From the cell containing the given text, extract its center point as [x, y] coordinate. 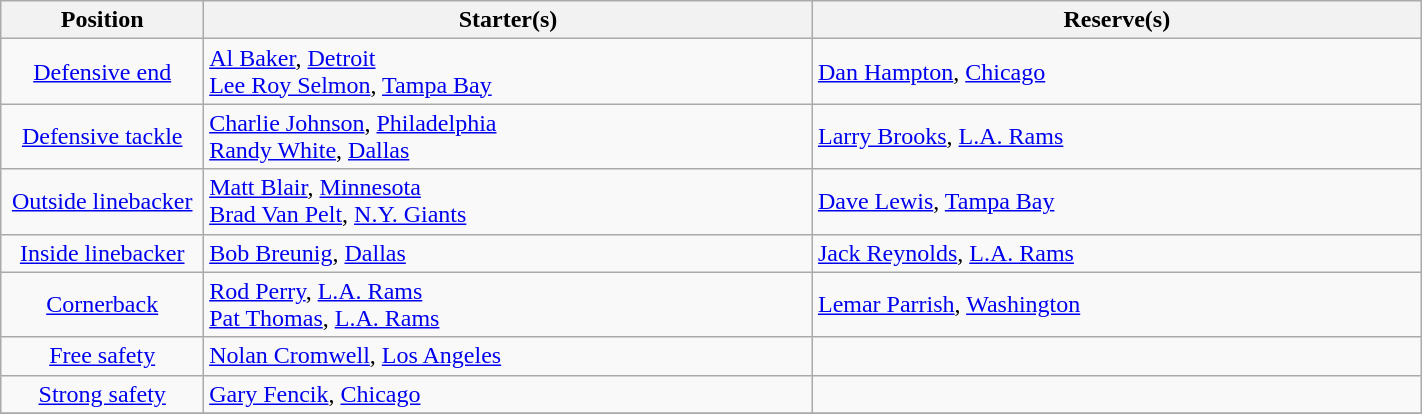
Jack Reynolds, L.A. Rams [1116, 253]
Al Baker, Detroit Lee Roy Selmon, Tampa Bay [508, 72]
Inside linebacker [102, 253]
Larry Brooks, L.A. Rams [1116, 136]
Rod Perry, L.A. Rams Pat Thomas, L.A. Rams [508, 304]
Nolan Cromwell, Los Angeles [508, 356]
Reserve(s) [1116, 20]
Lemar Parrish, Washington [1116, 304]
Dave Lewis, Tampa Bay [1116, 202]
Starter(s) [508, 20]
Defensive tackle [102, 136]
Free safety [102, 356]
Bob Breunig, Dallas [508, 253]
Defensive end [102, 72]
Strong safety [102, 394]
Position [102, 20]
Charlie Johnson, Philadelphia Randy White, Dallas [508, 136]
Matt Blair, Minnesota Brad Van Pelt, N.Y. Giants [508, 202]
Outside linebacker [102, 202]
Cornerback [102, 304]
Dan Hampton, Chicago [1116, 72]
Gary Fencik, Chicago [508, 394]
